Capture the cell that displays the provided text and extract its (x, y) central coordinate. 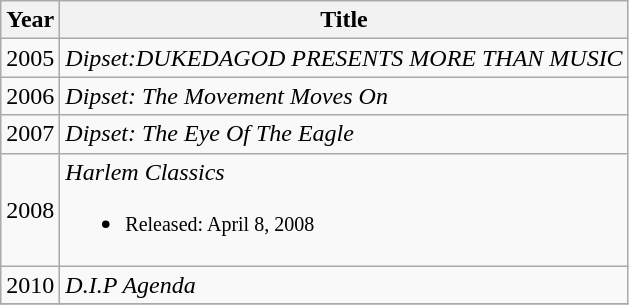
Dipset:DUKEDAGOD PRESENTS MORE THAN MUSIC (344, 58)
2006 (30, 96)
D.I.P Agenda (344, 285)
Dipset: The Movement Moves On (344, 96)
2008 (30, 210)
2007 (30, 134)
Year (30, 20)
2005 (30, 58)
2010 (30, 285)
Title (344, 20)
Dipset: The Eye Of The Eagle (344, 134)
Harlem ClassicsReleased: April 8, 2008 (344, 210)
